Locate the cell with the specified text and output its (X, Y) center coordinate. 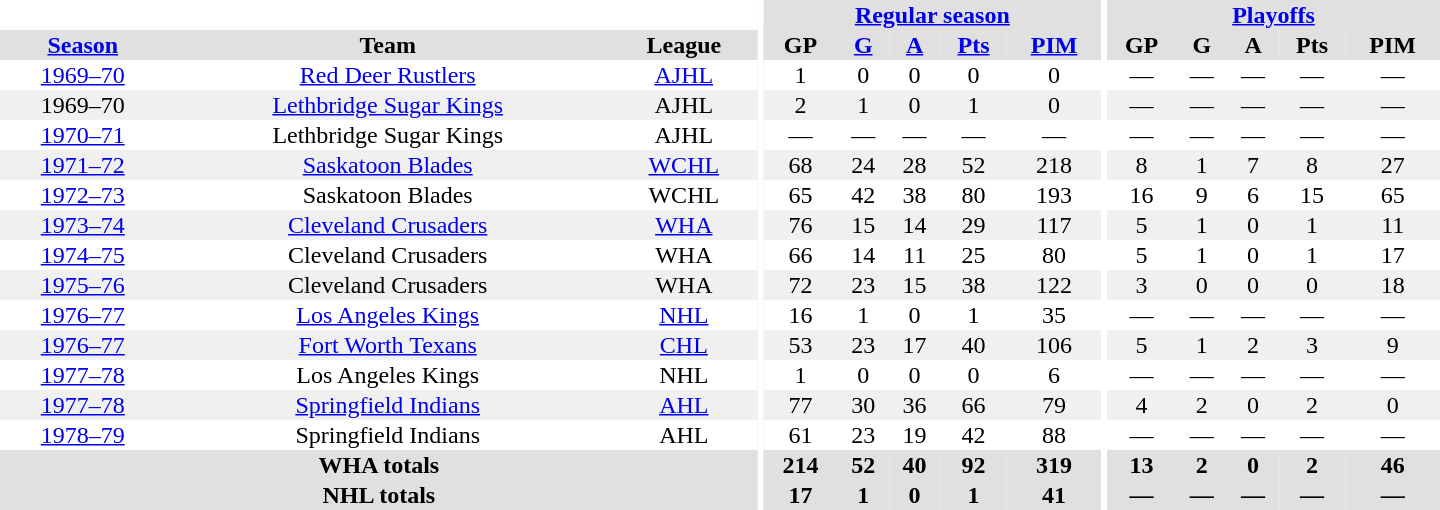
1975–76 (82, 285)
1978–79 (82, 435)
117 (1054, 225)
36 (914, 405)
61 (800, 435)
29 (974, 225)
League (684, 45)
Red Deer Rustlers (387, 75)
88 (1054, 435)
122 (1054, 285)
Fort Worth Texans (387, 345)
319 (1054, 465)
NHL totals (379, 495)
19 (914, 435)
77 (800, 405)
218 (1054, 165)
Regular season (932, 15)
Season (82, 45)
30 (864, 405)
24 (864, 165)
92 (974, 465)
72 (800, 285)
27 (1392, 165)
25 (974, 255)
35 (1054, 315)
41 (1054, 495)
214 (800, 465)
CHL (684, 345)
28 (914, 165)
76 (800, 225)
53 (800, 345)
18 (1392, 285)
Playoffs (1274, 15)
46 (1392, 465)
7 (1252, 165)
1972–73 (82, 195)
79 (1054, 405)
WHA totals (379, 465)
106 (1054, 345)
Team (387, 45)
1973–74 (82, 225)
4 (1142, 405)
1971–72 (82, 165)
13 (1142, 465)
1974–75 (82, 255)
193 (1054, 195)
1970–71 (82, 135)
68 (800, 165)
